Identify which cell holds the provided text, then report its [X, Y] central coordinate. 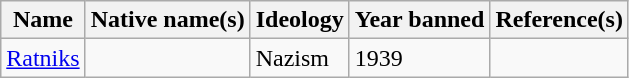
Ideology [300, 20]
Ratniks [43, 58]
Year banned [420, 20]
Reference(s) [560, 20]
1939 [420, 58]
Native name(s) [168, 20]
Nazism [300, 58]
Name [43, 20]
